Capture the cell that displays the provided text and extract its [x, y] central coordinate. 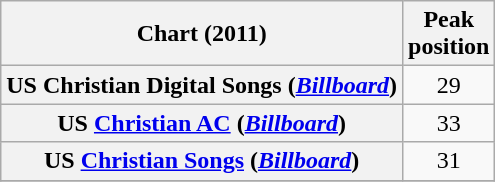
31 [449, 161]
33 [449, 123]
US Christian Songs (Billboard) [202, 161]
29 [449, 85]
US Christian AC (Billboard) [202, 123]
Chart (2011) [202, 34]
Peakposition [449, 34]
US Christian Digital Songs (Billboard) [202, 85]
